Provide the [x, y] coordinate of the cell's center where the given text is located.  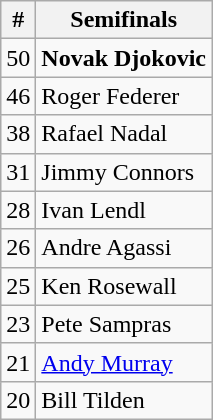
25 [18, 286]
Andre Agassi [124, 248]
Novak Djokovic [124, 58]
Ken Rosewall [124, 286]
Ivan Lendl [124, 210]
26 [18, 248]
23 [18, 324]
Jimmy Connors [124, 172]
Bill Tilden [124, 400]
20 [18, 400]
Semifinals [124, 20]
Roger Federer [124, 96]
50 [18, 58]
31 [18, 172]
46 [18, 96]
Andy Murray [124, 362]
28 [18, 210]
Rafael Nadal [124, 134]
21 [18, 362]
Pete Sampras [124, 324]
# [18, 20]
38 [18, 134]
